Output the [X, Y] coordinate of the center of the cell containing the given text.  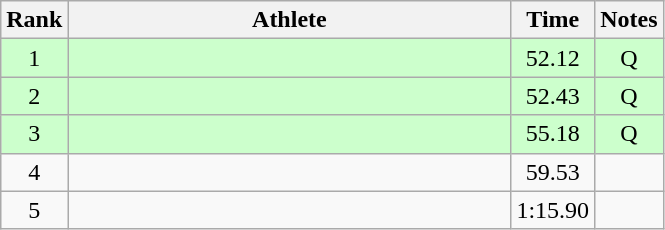
Athlete [290, 20]
1:15.90 [553, 210]
1 [34, 58]
Rank [34, 20]
4 [34, 172]
55.18 [553, 134]
5 [34, 210]
59.53 [553, 172]
Notes [629, 20]
52.12 [553, 58]
52.43 [553, 96]
Time [553, 20]
2 [34, 96]
3 [34, 134]
